Identify which cell holds the provided text, then report its (x, y) central coordinate. 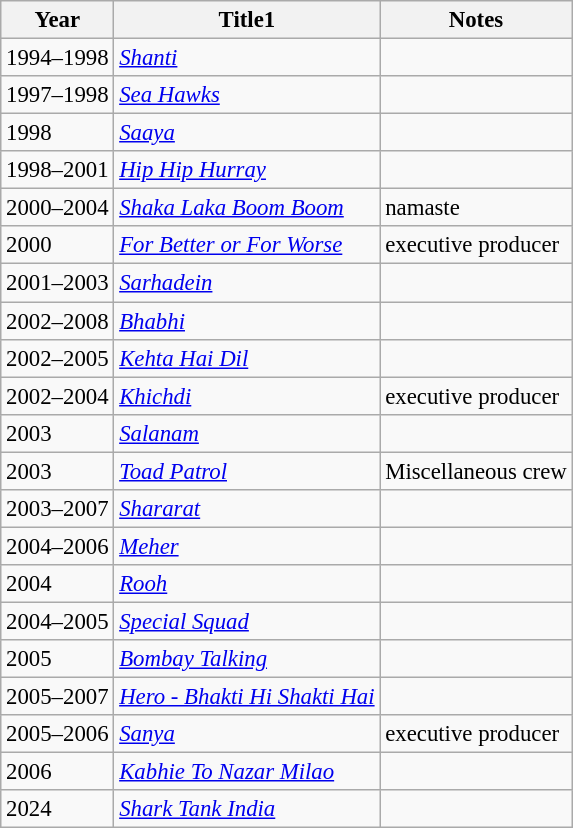
Khichdi (247, 396)
Hero - Bhakti Hi Shakti Hai (247, 697)
2002–2008 (58, 321)
Miscellaneous crew (476, 471)
Notes (476, 20)
2005–2006 (58, 734)
Shararat (247, 509)
1998 (58, 133)
1998–2001 (58, 170)
2004–2005 (58, 621)
1994–1998 (58, 58)
2002–2005 (58, 358)
Shanti (247, 58)
2006 (58, 772)
Shaka Laka Boom Boom (247, 208)
Saaya (247, 133)
2024 (58, 809)
Toad Patrol (247, 471)
Meher (247, 546)
2000–2004 (58, 208)
Special Squad (247, 621)
namaste (476, 208)
2000 (58, 245)
2005–2007 (58, 697)
2004 (58, 584)
1997–1998 (58, 95)
Title1 (247, 20)
Salanam (247, 433)
2005 (58, 659)
Kehta Hai Dil (247, 358)
Hip Hip Hurray (247, 170)
Sarhadein (247, 283)
Bombay Talking (247, 659)
Rooh (247, 584)
2004–2006 (58, 546)
2001–2003 (58, 283)
Sea Hawks (247, 95)
2002–2004 (58, 396)
Sanya (247, 734)
2003–2007 (58, 509)
Year (58, 20)
Shark Tank India (247, 809)
For Better or For Worse (247, 245)
Bhabhi (247, 321)
Kabhie To Nazar Milao (247, 772)
